Return the [x, y] coordinate for the center point of the cell that contains the specified text.  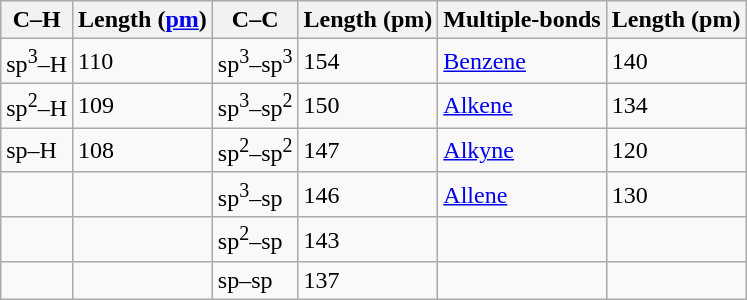
147 [368, 150]
sp–sp [255, 281]
130 [676, 194]
sp3–sp2 [255, 106]
sp3–H [37, 62]
143 [368, 240]
sp3–sp [255, 194]
140 [676, 62]
sp3–sp3 [255, 62]
137 [368, 281]
sp2–H [37, 106]
Multiple-bonds [522, 20]
134 [676, 106]
120 [676, 150]
108 [143, 150]
150 [368, 106]
Alkyne [522, 150]
109 [143, 106]
Alkene [522, 106]
110 [143, 62]
154 [368, 62]
146 [368, 194]
Allene [522, 194]
C–C [255, 20]
Benzene [522, 62]
sp2–sp [255, 240]
C–H [37, 20]
sp2–sp2 [255, 150]
sp–H [37, 150]
